Extract the (x, y) coordinate from the center of the cell holding the provided text.  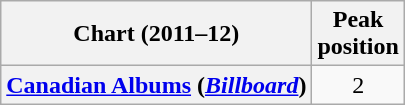
Chart (2011–12) (156, 34)
2 (358, 85)
Canadian Albums (Billboard) (156, 85)
Peakposition (358, 34)
